Search for the cell housing the specified text and yield its (x, y) center coordinate. 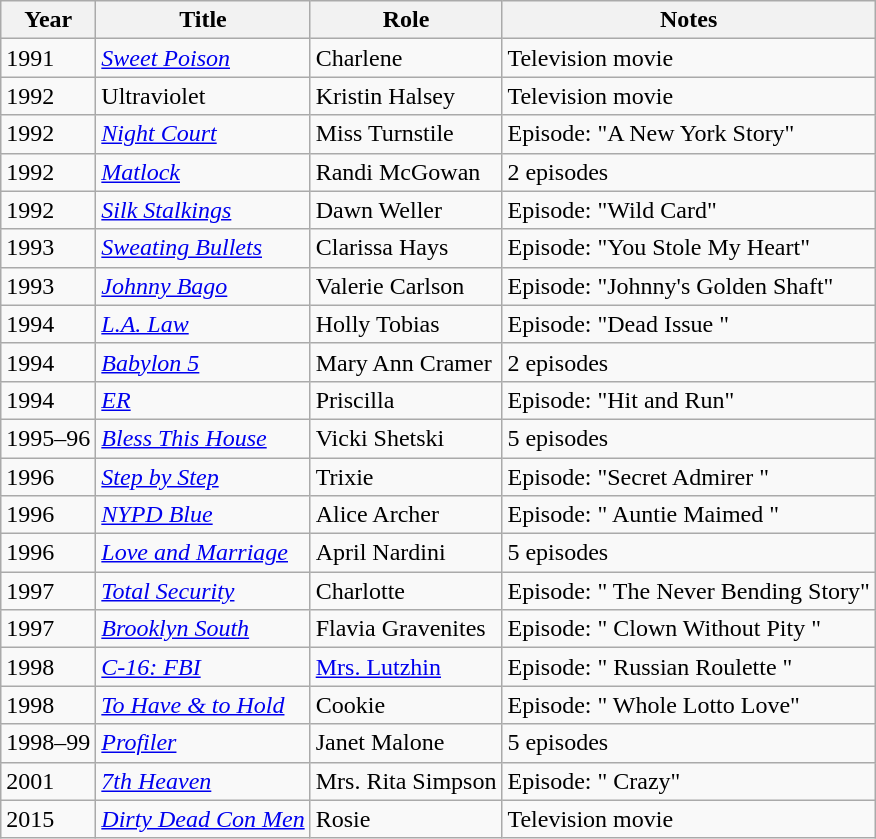
Year (48, 20)
Episode: " Clown Without Pity " (689, 629)
Charlotte (406, 591)
Episode: "A New York Story" (689, 134)
2015 (48, 819)
Alice Archer (406, 515)
L.A. Law (203, 324)
Babylon 5 (203, 362)
Title (203, 20)
Sweating Bullets (203, 248)
Charlene (406, 58)
Step by Step (203, 477)
Notes (689, 20)
Episode: " Whole Lotto Love" (689, 705)
Silk Stalkings (203, 210)
Ultraviolet (203, 96)
Johnny Bago (203, 286)
Dawn Weller (406, 210)
1998–99 (48, 743)
Role (406, 20)
Bless This House (203, 438)
Episode: " Russian Roulette " (689, 667)
Cookie (406, 705)
Flavia Gravenites (406, 629)
Total Security (203, 591)
Holly Tobias (406, 324)
Profiler (203, 743)
1995–96 (48, 438)
Vicki Shetski (406, 438)
Episode: "Hit and Run" (689, 400)
April Nardini (406, 553)
ER (203, 400)
Episode: " The Never Bending Story" (689, 591)
To Have & to Hold (203, 705)
Rosie (406, 819)
Episode: " Auntie Maimed " (689, 515)
2001 (48, 781)
NYPD Blue (203, 515)
Matlock (203, 172)
Priscilla (406, 400)
1991 (48, 58)
Mrs. Rita Simpson (406, 781)
Mrs. Lutzhin (406, 667)
Brooklyn South (203, 629)
Night Court (203, 134)
Clarissa Hays (406, 248)
Episode: "Secret Admirer " (689, 477)
Trixie (406, 477)
Love and Marriage (203, 553)
Episode: "Johnny's Golden Shaft" (689, 286)
Janet Malone (406, 743)
C-16: FBI (203, 667)
7th Heaven (203, 781)
Episode: "Wild Card" (689, 210)
Dirty Dead Con Men (203, 819)
Randi McGowan (406, 172)
Mary Ann Cramer (406, 362)
Episode: "You Stole My Heart" (689, 248)
Kristin Halsey (406, 96)
Valerie Carlson (406, 286)
Sweet Poison (203, 58)
Episode: "Dead Issue " (689, 324)
Miss Turnstile (406, 134)
Episode: " Crazy" (689, 781)
